From the cell containing the given text, extract its center point as [x, y] coordinate. 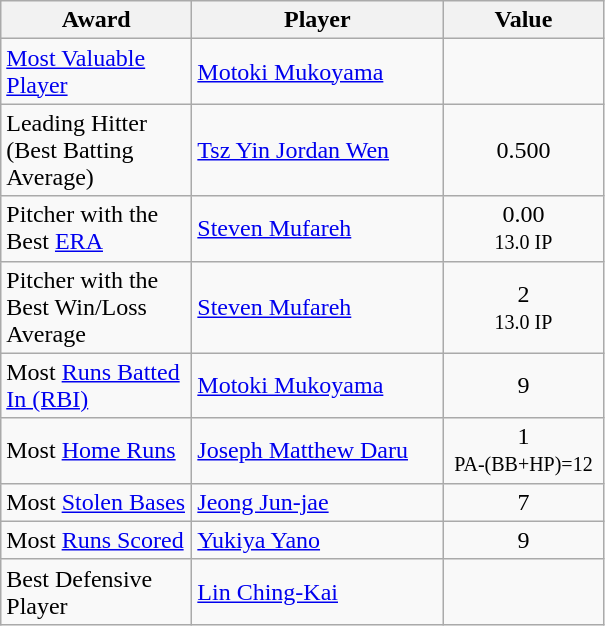
Leading Hitter (Best Batting Average) [96, 150]
Most Stolen Bases [96, 502]
213.0 IP [524, 307]
Most Runs Scored [96, 540]
Yukiya Yano [318, 540]
Value [524, 20]
1PA-(BB+HP)=12 [524, 450]
Jeong Jun-jae [318, 502]
Most Runs Batted In (RBI) [96, 386]
Best Defensive Player [96, 592]
0.0013.0 IP [524, 228]
Pitcher with the Best ERA [96, 228]
Pitcher with the Best Win/Loss Average [96, 307]
7 [524, 502]
Tsz Yin Jordan Wen [318, 150]
0.500 [524, 150]
Most Valuable Player [96, 72]
Joseph Matthew Daru [318, 450]
Lin Ching-Kai [318, 592]
Player [318, 20]
Award [96, 20]
Most Home Runs [96, 450]
